From the cell containing the given text, extract its center point as (x, y) coordinate. 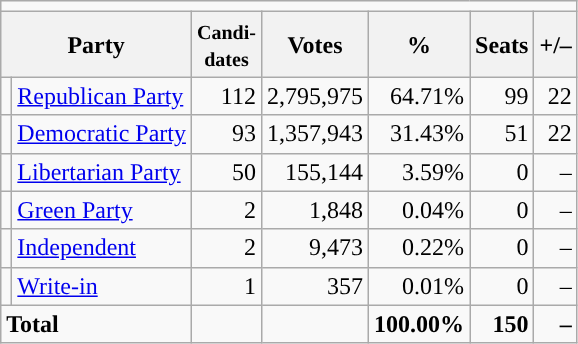
Democratic Party (102, 134)
64.71% (420, 96)
2,795,975 (314, 96)
Votes (314, 44)
1 (226, 286)
99 (502, 96)
Independent (102, 248)
Seats (502, 44)
Total (96, 324)
150 (502, 324)
31.43% (420, 134)
50 (226, 172)
357 (314, 286)
93 (226, 134)
0.22% (420, 248)
155,144 (314, 172)
% (420, 44)
112 (226, 96)
9,473 (314, 248)
+/– (556, 44)
Write-in (102, 286)
Party (96, 44)
0.04% (420, 210)
3.59% (420, 172)
100.00% (420, 324)
Libertarian Party (102, 172)
51 (502, 134)
0.01% (420, 286)
Green Party (102, 210)
Candi-dates (226, 44)
1,357,943 (314, 134)
1,848 (314, 210)
Republican Party (102, 96)
